Find where the given text appears and provide that cell's center as [X, Y] coordinate. 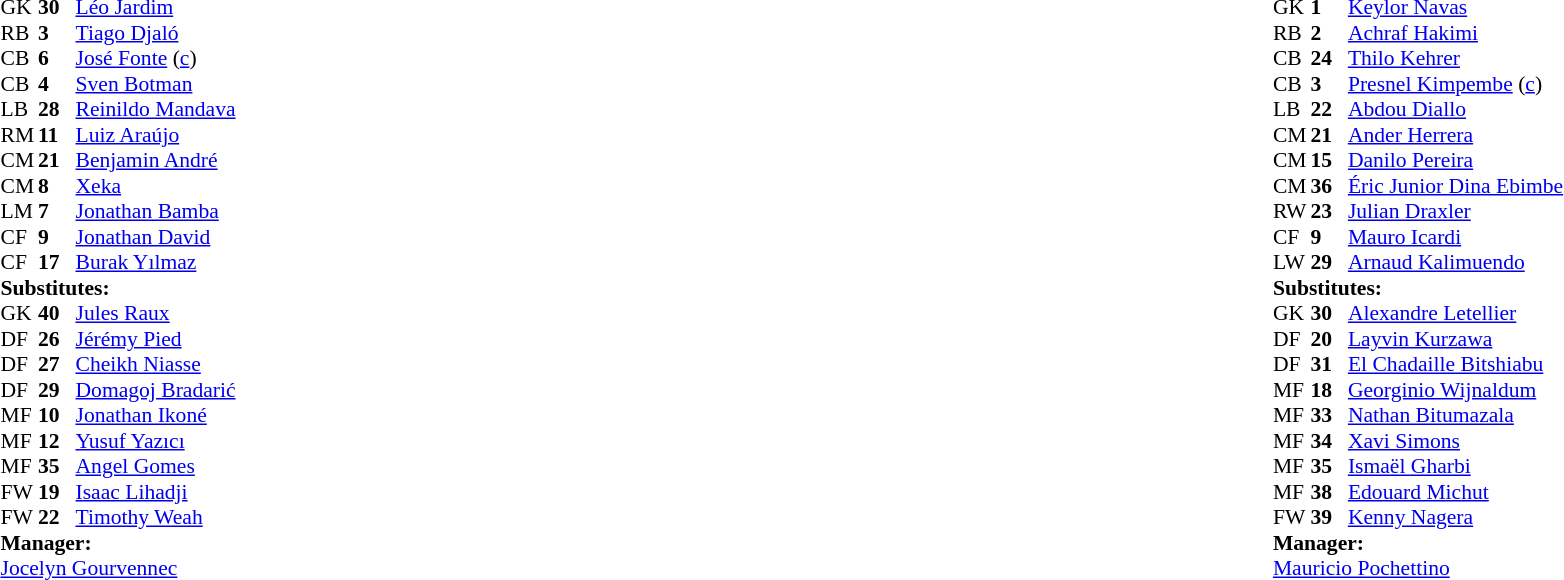
34 [1329, 441]
17 [57, 263]
Thilo Kehrer [1456, 59]
RM [19, 135]
Jonathan Ikoné [156, 415]
Layvin Kurzawa [1456, 339]
6 [57, 59]
8 [57, 186]
30 [1329, 313]
11 [57, 135]
José Fonte (c) [156, 59]
Jérémy Pied [156, 339]
Alexandre Letellier [1456, 313]
Domagoj Bradarić [156, 390]
Kenny Nagera [1456, 517]
40 [57, 313]
38 [1329, 492]
Julian Draxler [1456, 211]
15 [1329, 161]
24 [1329, 59]
Abdou Diallo [1456, 109]
26 [57, 339]
Mauro Icardi [1456, 237]
Angel Gomes [156, 467]
Xavi Simons [1456, 441]
10 [57, 415]
Jonathan David [156, 237]
Burak Yılmaz [156, 263]
Ander Herrera [1456, 135]
33 [1329, 415]
Benjamin André [156, 161]
LM [19, 211]
20 [1329, 339]
18 [1329, 390]
Arnaud Kalimuendo [1456, 263]
Éric Junior Dina Ebimbe [1456, 186]
Tiago Djaló [156, 33]
RW [1292, 211]
Edouard Michut [1456, 492]
LW [1292, 263]
7 [57, 211]
Nathan Bitumazala [1456, 415]
Georginio Wijnaldum [1456, 390]
Timothy Weah [156, 517]
23 [1329, 211]
Presnel Kimpembe (c) [1456, 84]
Yusuf Yazıcı [156, 441]
El Chadaille Bitshiabu [1456, 365]
Xeka [156, 186]
31 [1329, 365]
Ismaël Gharbi [1456, 467]
12 [57, 441]
Cheikh Niasse [156, 365]
Isaac Lihadji [156, 492]
27 [57, 365]
2 [1329, 33]
Achraf Hakimi [1456, 33]
39 [1329, 517]
19 [57, 492]
36 [1329, 186]
28 [57, 109]
Danilo Pereira [1456, 161]
4 [57, 84]
Jonathan Bamba [156, 211]
Sven Botman [156, 84]
Jules Raux [156, 313]
Luiz Araújo [156, 135]
Reinildo Mandava [156, 109]
